Return (x, y) of the center of cell containing provided text 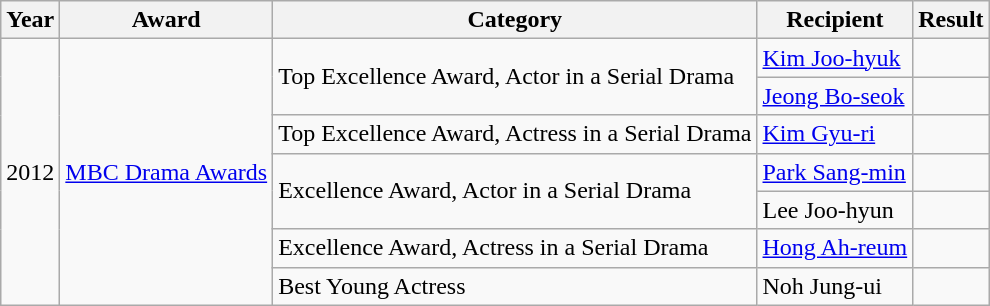
Lee Joo-hyun (835, 210)
MBC Drama Awards (166, 172)
Top Excellence Award, Actor in a Serial Drama (515, 77)
Kim Gyu-ri (835, 134)
Park Sang-min (835, 172)
Noh Jung-ui (835, 286)
2012 (30, 172)
Best Young Actress (515, 286)
Top Excellence Award, Actress in a Serial Drama (515, 134)
Kim Joo-hyuk (835, 58)
Excellence Award, Actress in a Serial Drama (515, 248)
Jeong Bo-seok (835, 96)
Award (166, 20)
Recipient (835, 20)
Excellence Award, Actor in a Serial Drama (515, 191)
Result (951, 20)
Category (515, 20)
Year (30, 20)
Hong Ah-reum (835, 248)
